Scan for the cell matching the given text and deliver its (X, Y) coordinate at center. 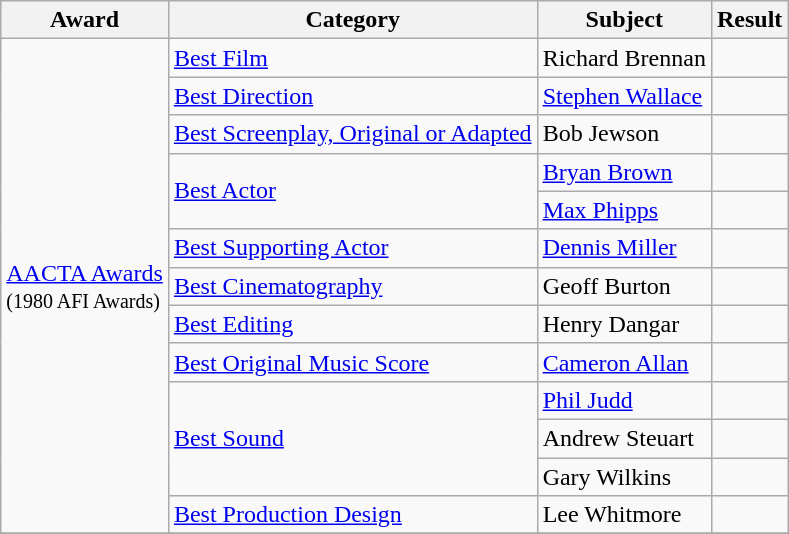
Award (85, 20)
Gary Wilkins (624, 477)
Best Production Design (352, 515)
Lee Whitmore (624, 515)
Subject (624, 20)
AACTA Awards(1980 AFI Awards) (85, 286)
Andrew Steuart (624, 438)
Bryan Brown (624, 172)
Geoff Burton (624, 286)
Cameron Allan (624, 362)
Best Film (352, 58)
Result (749, 20)
Richard Brennan (624, 58)
Best Actor (352, 191)
Phil Judd (624, 400)
Best Sound (352, 438)
Henry Dangar (624, 324)
Best Supporting Actor (352, 248)
Best Screenplay, Original or Adapted (352, 134)
Bob Jewson (624, 134)
Best Editing (352, 324)
Dennis Miller (624, 248)
Best Direction (352, 96)
Best Original Music Score (352, 362)
Best Cinematography (352, 286)
Category (352, 20)
Stephen Wallace (624, 96)
Max Phipps (624, 210)
